Extract the [X, Y] coordinate from the center of the cell holding the provided text.  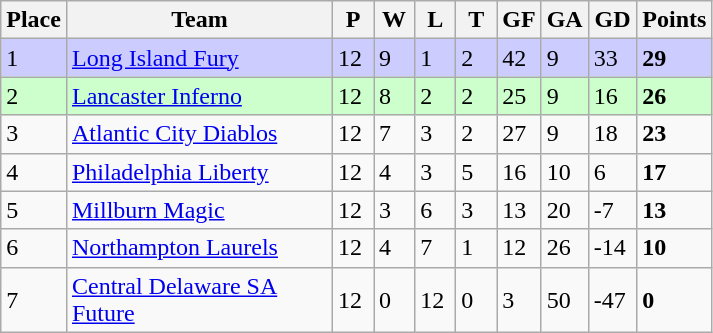
Long Island Fury [199, 58]
50 [564, 300]
20 [564, 210]
17 [674, 172]
T [476, 20]
GA [564, 20]
Points [674, 20]
Central Delaware SA Future [199, 300]
Philadelphia Liberty [199, 172]
23 [674, 134]
Atlantic City Diablos [199, 134]
25 [519, 96]
Millburn Magic [199, 210]
8 [394, 96]
42 [519, 58]
L [436, 20]
Northampton Laurels [199, 248]
GF [519, 20]
GD [612, 20]
33 [612, 58]
Team [199, 20]
W [394, 20]
P [354, 20]
29 [674, 58]
18 [612, 134]
-14 [612, 248]
Place [34, 20]
-47 [612, 300]
Lancaster Inferno [199, 96]
27 [519, 134]
-7 [612, 210]
